Determine the (X, Y) coordinate at the center of the cell enclosing the given text.  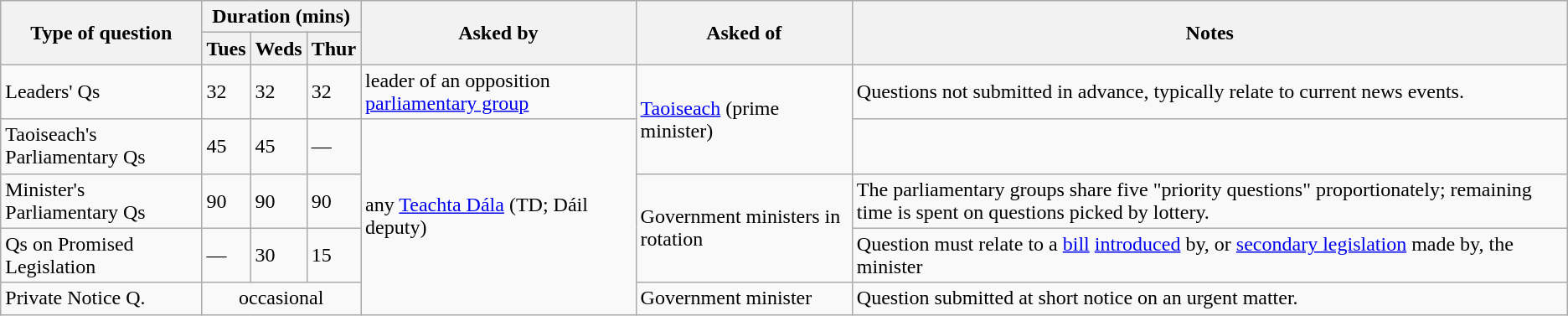
Qs on Promised Legislation (101, 255)
Government ministers in rotation (744, 228)
Private Notice Q. (101, 298)
15 (333, 255)
Taoiseach (prime minister) (744, 119)
any Teachta Dála (TD; Dáil deputy) (498, 216)
Taoiseach's Parliamentary Qs (101, 146)
Question submitted at short notice on an urgent matter. (1210, 298)
Government minister (744, 298)
Weds (278, 49)
occasional (281, 298)
Notes (1210, 33)
The parliamentary groups share five "priority questions" proportionately; remaining time is spent on questions picked by lottery. (1210, 201)
leader of an opposition parliamentary group (498, 92)
Asked of (744, 33)
Asked by (498, 33)
Thur (333, 49)
Questions not submitted in advance, typically relate to current news events. (1210, 92)
Tues (226, 49)
Leaders' Qs (101, 92)
Duration (mins) (281, 17)
30 (278, 255)
Type of question (101, 33)
Question must relate to a bill introduced by, or secondary legislation made by, the minister (1210, 255)
Minister's Parliamentary Qs (101, 201)
